Scan for the cell matching the given text and deliver its (X, Y) coordinate at center. 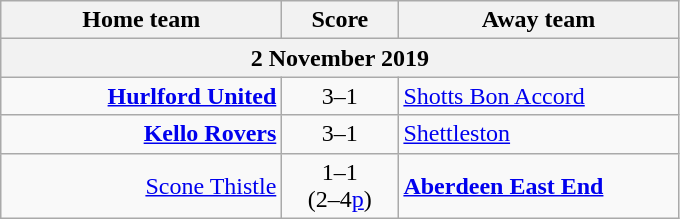
1–1(2–4p) (340, 186)
Home team (142, 20)
Hurlford United (142, 96)
Aberdeen East End (538, 186)
2 November 2019 (340, 58)
Kello Rovers (142, 134)
Shettleston (538, 134)
Scone Thistle (142, 186)
Shotts Bon Accord (538, 96)
Away team (538, 20)
Score (340, 20)
